Locate the cell with the specified text and output its (X, Y) center coordinate. 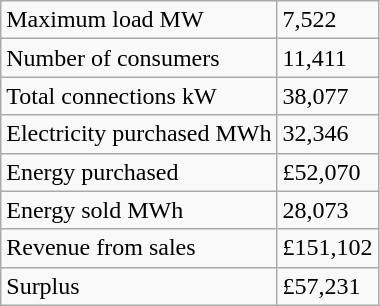
28,073 (328, 210)
Total connections kW (139, 96)
38,077 (328, 96)
£52,070 (328, 172)
Energy sold MWh (139, 210)
Maximum load MW (139, 20)
Energy purchased (139, 172)
11,411 (328, 58)
£57,231 (328, 286)
£151,102 (328, 248)
7,522 (328, 20)
Number of consumers (139, 58)
32,346 (328, 134)
Revenue from sales (139, 248)
Electricity purchased MWh (139, 134)
Surplus (139, 286)
